Return (X, Y) of the center of cell containing provided text 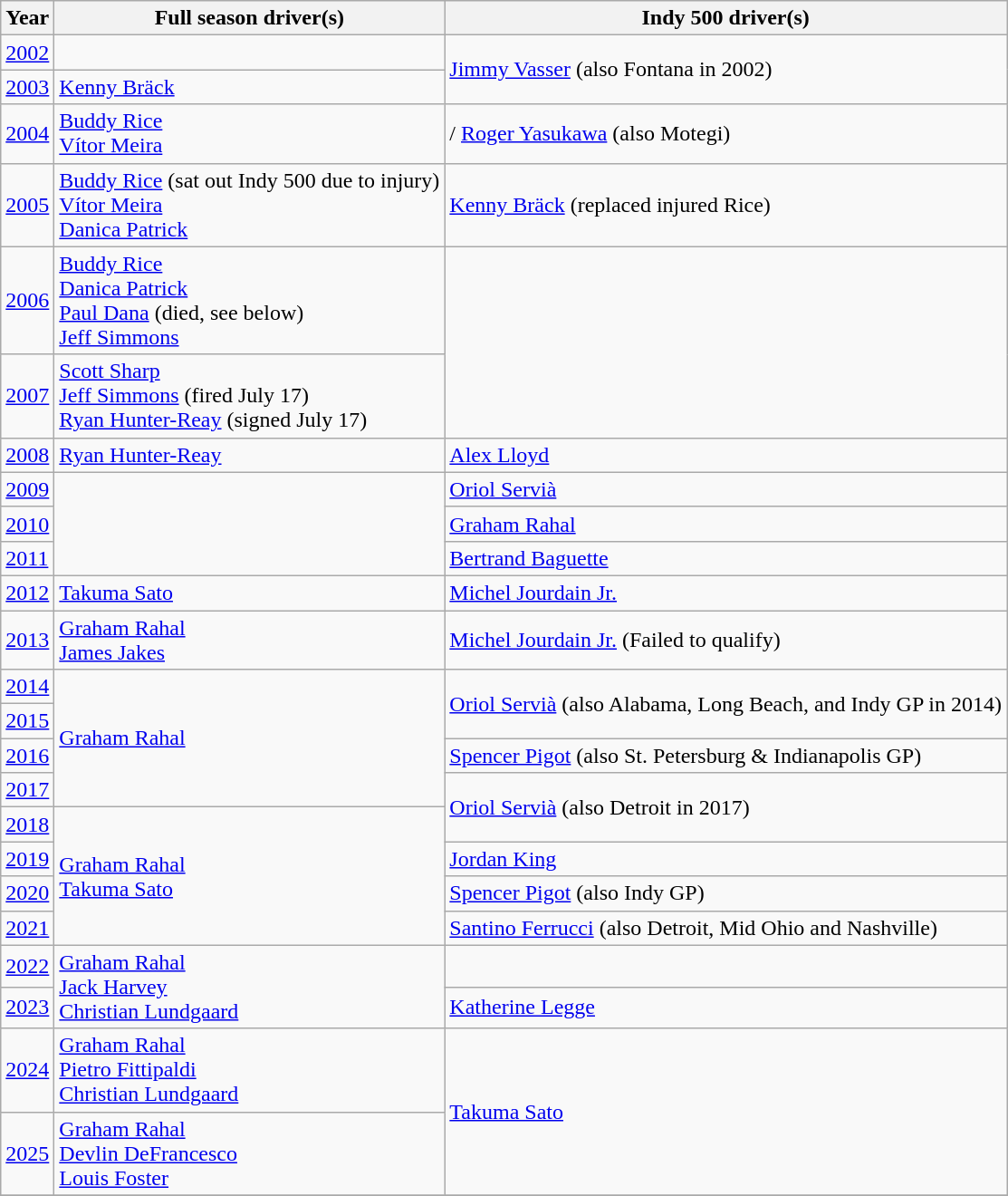
2018 (27, 825)
2012 (27, 593)
Graham Rahal James Jakes (250, 640)
2014 (27, 687)
Katherine Legge (726, 1008)
Alex Lloyd (726, 455)
Buddy Rice (sat out Indy 500 due to injury) Vítor Meira Danica Patrick (250, 205)
Ryan Hunter-Reay (250, 455)
Graham Rahal Devlin DeFrancesco Louis Foster (250, 1153)
Graham Rahal Takuma Sato (250, 876)
2003 (27, 87)
Spencer Pigot (also St. Petersburg & Indianapolis GP) (726, 756)
Michel Jourdain Jr. (Failed to qualify) (726, 640)
Graham Rahal Jack Harvey Christian Lundgaard (250, 987)
Santino Ferrucci (also Detroit, Mid Ohio and Nashville) (726, 928)
Full season driver(s) (250, 18)
2023 (27, 1008)
2002 (27, 53)
Kenny Bräck (250, 87)
2016 (27, 756)
2008 (27, 455)
2011 (27, 558)
Spencer Pigot (also Indy GP) (726, 893)
Jordan King (726, 859)
2025 (27, 1153)
2021 (27, 928)
2019 (27, 859)
Buddy Rice Vítor Meira (250, 134)
Kenny Bräck (replaced injured Rice) (726, 205)
Year (27, 18)
Bertrand Baguette (726, 558)
Jimmy Vasser (also Fontana in 2002) (726, 70)
2013 (27, 640)
Oriol Servià (also Alabama, Long Beach, and Indy GP in 2014) (726, 704)
2015 (27, 721)
Michel Jourdain Jr. (726, 593)
Oriol Servià (also Detroit in 2017) (726, 807)
Graham Rahal Pietro Fittipaldi Christian Lundgaard (250, 1070)
2009 (27, 489)
2007 (27, 396)
2005 (27, 205)
2006 (27, 301)
/ Roger Yasukawa (also Motegi) (726, 134)
2004 (27, 134)
2024 (27, 1070)
2020 (27, 893)
Buddy Rice Danica Patrick Paul Dana (died, see below) Jeff Simmons (250, 301)
2022 (27, 966)
Scott Sharp Jeff Simmons (fired July 17) Ryan Hunter-Reay (signed July 17) (250, 396)
2017 (27, 790)
Oriol Servià (726, 489)
Indy 500 driver(s) (726, 18)
2010 (27, 524)
